Identify which cell holds the provided text, then report its [x, y] central coordinate. 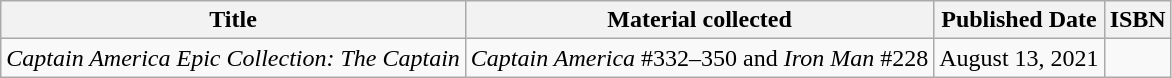
Captain America #332–350 and Iron Man #228 [699, 58]
Published Date [1019, 20]
ISBN [1138, 20]
Captain America Epic Collection: The Captain [234, 58]
August 13, 2021 [1019, 58]
Title [234, 20]
Material collected [699, 20]
